Output the [x, y] coordinate of the center of the cell containing the given text.  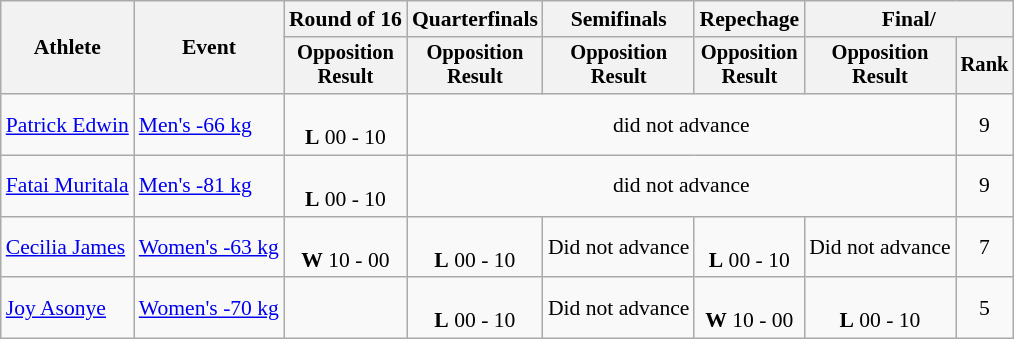
Repechage [749, 19]
Final/ [908, 19]
Cecilia James [68, 248]
7 [985, 248]
Event [209, 48]
5 [985, 308]
Athlete [68, 48]
Men's -81 kg [209, 186]
Women's -70 kg [209, 308]
Round of 16 [346, 19]
Women's -63 kg [209, 248]
Men's -66 kg [209, 124]
Semifinals [619, 19]
Fatai Muritala [68, 186]
Quarterfinals [475, 19]
Joy Asonye [68, 308]
Patrick Edwin [68, 124]
Rank [985, 66]
